Return the (x, y) coordinate for the center point of the cell that contains the specified text.  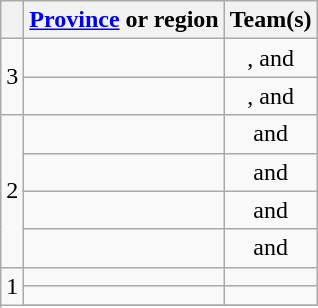
3 (12, 77)
2 (12, 191)
Team(s) (270, 20)
1 (12, 286)
Province or region (124, 20)
